Determine the [x, y] coordinate at the center of the cell enclosing the given text.  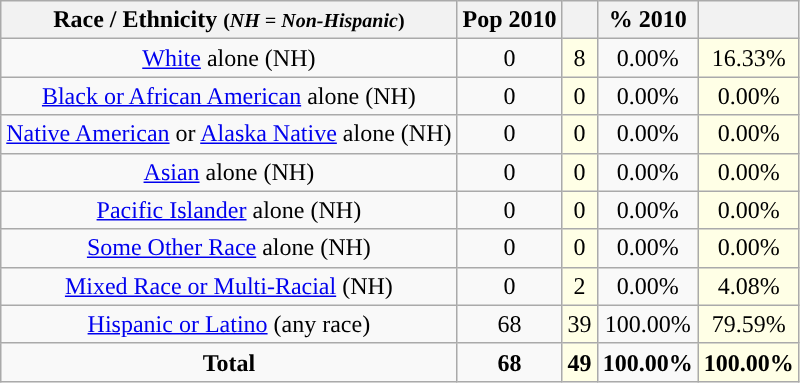
Race / Ethnicity (NH = Non-Hispanic) [229, 20]
4.08% [748, 286]
Hispanic or Latino (any race) [229, 324]
Pacific Islander alone (NH) [229, 210]
Pop 2010 [510, 20]
Total [229, 362]
Asian alone (NH) [229, 172]
39 [580, 324]
2 [580, 286]
16.33% [748, 58]
Some Other Race alone (NH) [229, 248]
% 2010 [648, 20]
79.59% [748, 324]
49 [580, 362]
White alone (NH) [229, 58]
Black or African American alone (NH) [229, 96]
8 [580, 58]
Mixed Race or Multi-Racial (NH) [229, 286]
Native American or Alaska Native alone (NH) [229, 134]
